For the text-containing cell, return its midpoint in (X, Y) coordinate format. 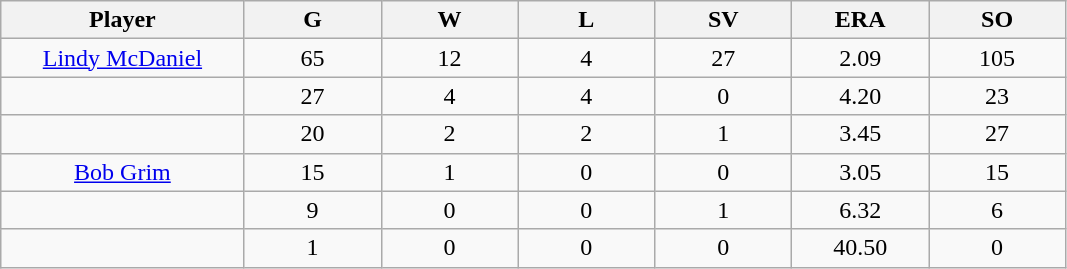
9 (312, 210)
23 (998, 96)
20 (312, 134)
Lindy McDaniel (122, 58)
3.45 (860, 134)
6.32 (860, 210)
2.09 (860, 58)
Player (122, 20)
40.50 (860, 248)
3.05 (860, 172)
L (586, 20)
4.20 (860, 96)
Bob Grim (122, 172)
6 (998, 210)
SO (998, 20)
ERA (860, 20)
SV (724, 20)
G (312, 20)
65 (312, 58)
W (450, 20)
12 (450, 58)
105 (998, 58)
